For the text-containing cell, return its midpoint in (X, Y) coordinate format. 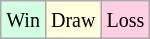
Draw (72, 20)
Win (24, 20)
Loss (126, 20)
